Return the [X, Y] coordinate for the center point of the cell that contains the specified text.  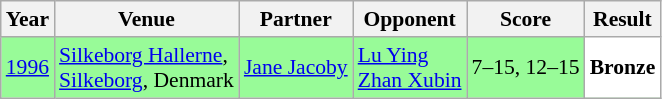
Silkeborg Hallerne,Silkeborg, Denmark [146, 68]
Score [526, 19]
Venue [146, 19]
Opponent [410, 19]
Result [623, 19]
Jane Jacoby [296, 68]
Bronze [623, 68]
1996 [28, 68]
Year [28, 19]
Lu Ying Zhan Xubin [410, 68]
Partner [296, 19]
7–15, 12–15 [526, 68]
